Locate the cell with the specified text and output its (X, Y) center coordinate. 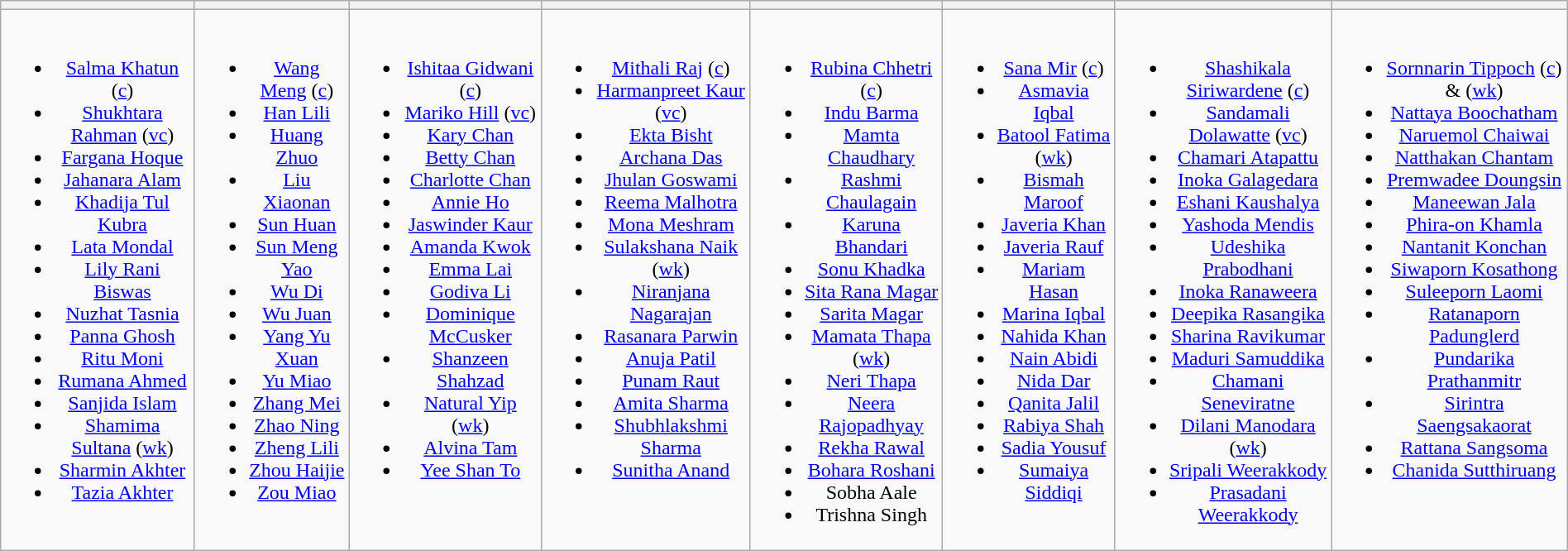
Wang Meng (c)Han LiliHuang ZhuoLiu XiaonanSun HuanSun Meng YaoWu DiWu JuanYang Yu XuanYu MiaoZhang MeiZhao NingZheng LiliZhou HaijieZou Miao (271, 280)
